From the cell containing the given text, extract its center point as (x, y) coordinate. 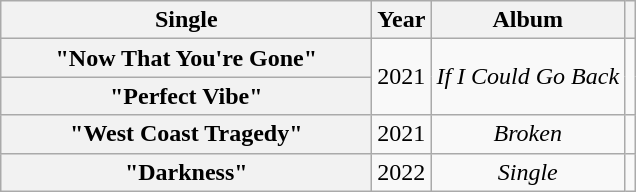
"Now That You're Gone" (186, 58)
Broken (528, 134)
2022 (402, 172)
"Darkness" (186, 172)
If I Could Go Back (528, 77)
Album (528, 20)
"Perfect Vibe" (186, 96)
Year (402, 20)
"West Coast Tragedy" (186, 134)
